Find where the given text appears and provide that cell's center as (X, Y) coordinate. 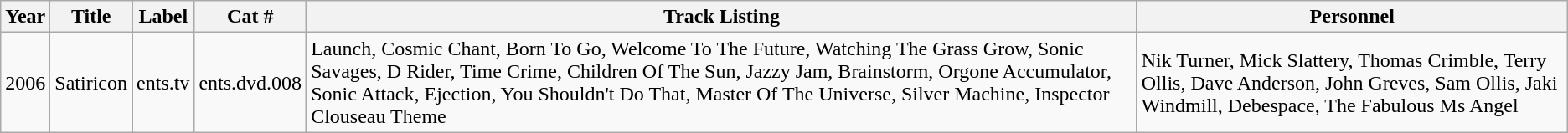
Year (25, 17)
ents.dvd.008 (250, 82)
2006 (25, 82)
ents.tv (163, 82)
Title (91, 17)
Personnel (1352, 17)
Cat # (250, 17)
Satiricon (91, 82)
Nik Turner, Mick Slattery, Thomas Crimble, Terry Ollis, Dave Anderson, John Greves, Sam Ollis, Jaki Windmill, Debespace, The Fabulous Ms Angel (1352, 82)
Track Listing (722, 17)
Label (163, 17)
